Pinpoint the cell where the given text exists, returning its [x, y] midpoint coordinate. 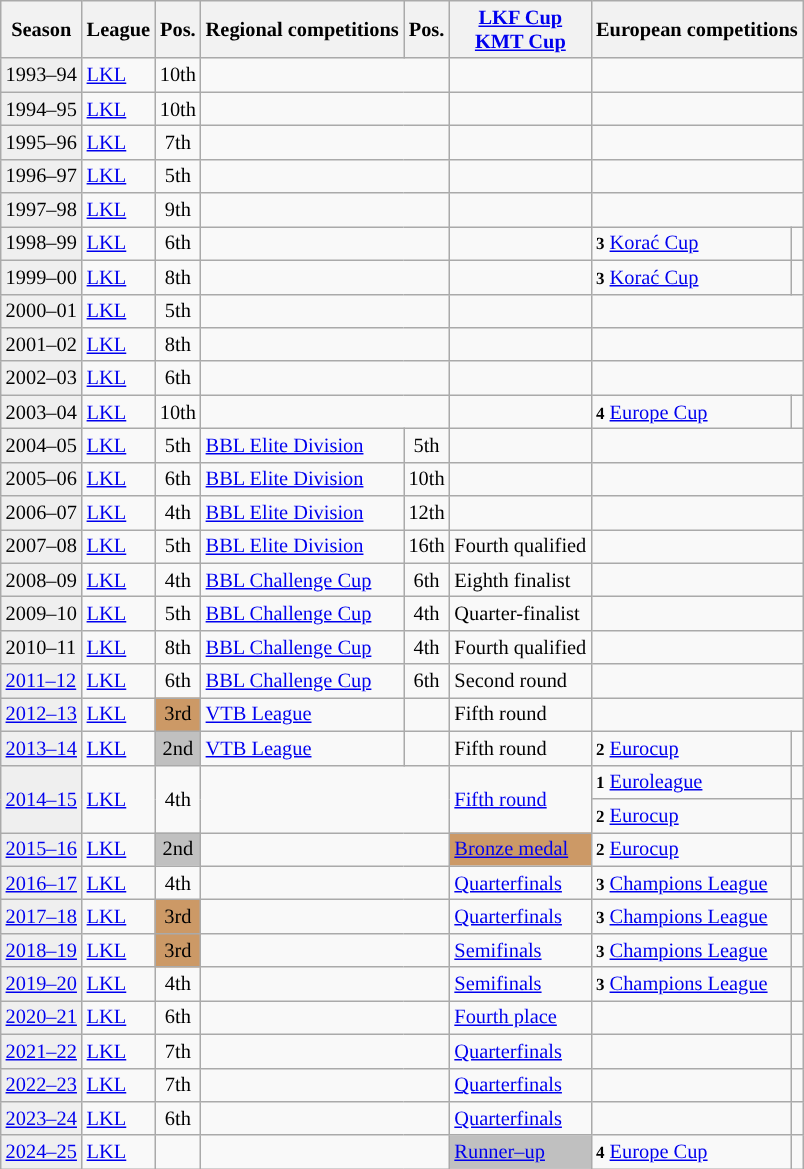
2011–12 [42, 681]
League [118, 29]
2020–21 [42, 1017]
2004–05 [42, 445]
Quarter-finalist [521, 613]
European competitions [697, 29]
Eighth finalist [521, 580]
2016–17 [42, 883]
2024–25 [42, 1152]
Season [42, 29]
1994–95 [42, 109]
1996–97 [42, 176]
1 Euroleague [692, 782]
LKF CupKMT Cup [521, 29]
16th [427, 546]
2023–24 [42, 1118]
1999–00 [42, 277]
2015–16 [42, 849]
1993–94 [42, 75]
Second round [521, 681]
2009–10 [42, 613]
2000–01 [42, 311]
2022–23 [42, 1085]
2008–09 [42, 580]
Fourth place [521, 1017]
2005–06 [42, 479]
1997–98 [42, 210]
2007–08 [42, 546]
9th [178, 210]
2018–19 [42, 950]
2002–03 [42, 378]
2021–22 [42, 1051]
2019–20 [42, 984]
1998–99 [42, 243]
2001–02 [42, 344]
Runner–up [521, 1152]
2012–13 [42, 714]
2013–14 [42, 748]
2006–07 [42, 513]
Regional competitions [302, 29]
2010–11 [42, 647]
1995–96 [42, 142]
2017–18 [42, 916]
2014–15 [42, 798]
12th [427, 513]
2003–04 [42, 412]
Bronze medal [521, 849]
